Scan for the cell matching the given text and deliver its [x, y] coordinate at center. 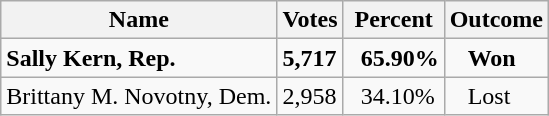
65.90% [394, 58]
Outcome [496, 20]
Won [496, 58]
Lost [496, 96]
5,717 [310, 58]
34.10% [394, 96]
Percent [394, 20]
Name [139, 20]
Brittany M. Novotny, Dem. [139, 96]
Votes [310, 20]
Sally Kern, Rep. [139, 58]
2,958 [310, 96]
